Capture the cell that displays the provided text and extract its (x, y) central coordinate. 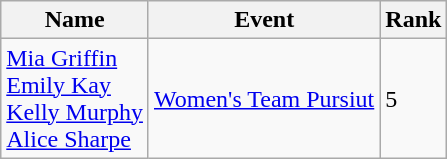
Women's Team Pursiut (264, 98)
Rank (414, 20)
Name (75, 20)
5 (414, 98)
Event (264, 20)
Mia GriffinEmily KayKelly MurphyAlice Sharpe (75, 98)
